Provide the [X, Y] coordinate of the cell's center where the given text is located.  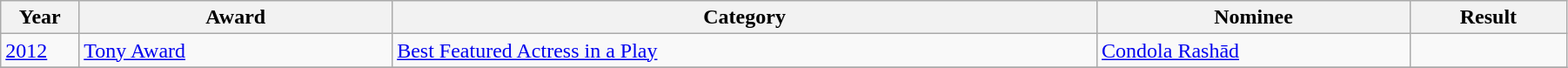
Result [1488, 17]
Tony Award [236, 51]
Year [40, 17]
2012 [40, 51]
Condola Rashād [1254, 51]
Award [236, 17]
Best Featured Actress in a Play [745, 51]
Category [745, 17]
Nominee [1254, 17]
